Locate the cell with the specified text and output its (X, Y) center coordinate. 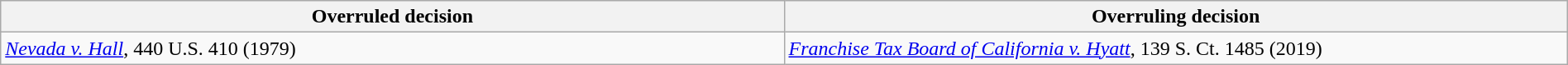
Franchise Tax Board of California v. Hyatt, 139 S. Ct. 1485 (2019) (1176, 48)
Overruled decision (392, 17)
Overruling decision (1176, 17)
Nevada v. Hall, 440 U.S. 410 (1979) (392, 48)
